Scan for the cell matching the given text and deliver its (X, Y) coordinate at center. 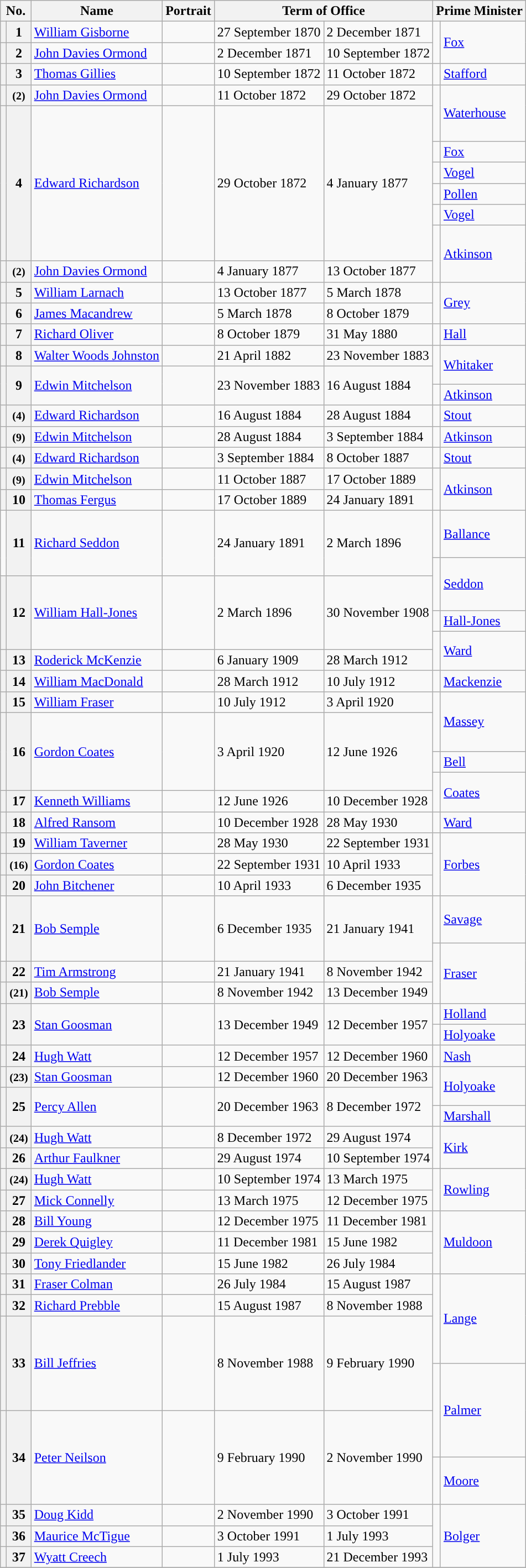
Marshall (483, 1116)
Holland (483, 1014)
25 (19, 1106)
6 January 1909 (269, 660)
Mick Connelly (96, 1200)
23 (19, 1024)
20 (19, 885)
22 (19, 972)
No. (15, 11)
Massey (483, 721)
14 (19, 681)
19 (19, 843)
Doug Kidd (96, 1515)
15 (19, 702)
Mackenzie (483, 681)
Savage (483, 920)
Prime Minister (480, 11)
18 (19, 822)
Thomas Fergus (96, 500)
Richard Seddon (96, 543)
Nash (483, 1056)
24 (19, 1056)
Thomas Gillies (96, 74)
Hall-Jones (483, 621)
Bill Young (96, 1221)
Palmer (483, 1410)
Whitaker (483, 365)
21 April 1882 (269, 355)
Alfred Ransom (96, 822)
34 (19, 1458)
Ballance (483, 534)
Grey (483, 303)
27 (19, 1200)
12 (19, 613)
31 (19, 1284)
32 (19, 1305)
Tim Armstrong (96, 972)
James Macandrew (96, 313)
36 (19, 1536)
21 December 1993 (378, 1557)
Richard Oliver (96, 334)
Portrait (189, 11)
Richard Prebble (96, 1305)
8 October 1887 (378, 458)
4 (19, 183)
33 (19, 1363)
Muldoon (483, 1242)
8 (19, 355)
Tony Friedlander (96, 1263)
Derek Quigley (96, 1242)
Maurice McTigue (96, 1536)
Waterhouse (483, 113)
Fraser (483, 973)
16 (19, 752)
37 (19, 1557)
Forbes (483, 864)
Lange (483, 1319)
13 (19, 660)
William Hall-Jones (96, 613)
11 October 1887 (269, 479)
William Gisborne (96, 32)
30 (19, 1263)
Stafford (483, 74)
Name (96, 11)
Kenneth Williams (96, 801)
31 May 1880 (378, 334)
Coates (483, 793)
William MacDonald (96, 681)
Wyatt Creech (96, 1557)
Pollen (483, 194)
7 (19, 334)
(21) (19, 993)
Bill Jeffries (96, 1363)
John Bitchener (96, 885)
17 (19, 801)
(23) (19, 1077)
Bolger (483, 1536)
30 November 1908 (378, 613)
Roderick McKenzie (96, 660)
2 (19, 53)
Kirk (483, 1147)
35 (19, 1515)
28 (19, 1221)
Fraser Colman (96, 1284)
Moore (483, 1481)
(16) (19, 864)
10 (19, 500)
9 (19, 386)
William Fraser (96, 702)
William Taverner (96, 843)
3 (19, 74)
Percy Allen (96, 1106)
Hall (483, 334)
Bell (483, 762)
26 (19, 1158)
6 (19, 313)
Seddon (483, 584)
Term of Office (323, 11)
5 (19, 292)
27 September 1870 (269, 32)
Peter Neilson (96, 1458)
11 (19, 543)
21 (19, 929)
29 (19, 1242)
1 (19, 32)
Arthur Faulkner (96, 1158)
Rowling (483, 1189)
Walter Woods Johnston (96, 355)
William Larnach (96, 292)
